Return the (x, y) coordinate for the center point of the cell that contains the specified text.  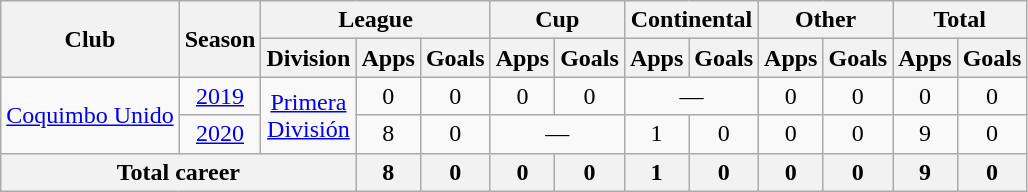
Cup (557, 20)
League (376, 20)
Season (220, 39)
Coquimbo Unido (90, 115)
Total career (178, 172)
2020 (220, 134)
Other (826, 20)
PrimeraDivisión (308, 115)
Continental (691, 20)
2019 (220, 96)
Division (308, 58)
Total (960, 20)
Club (90, 39)
